Detect which cell encompasses the target text, then output its [X, Y] center coordinate. 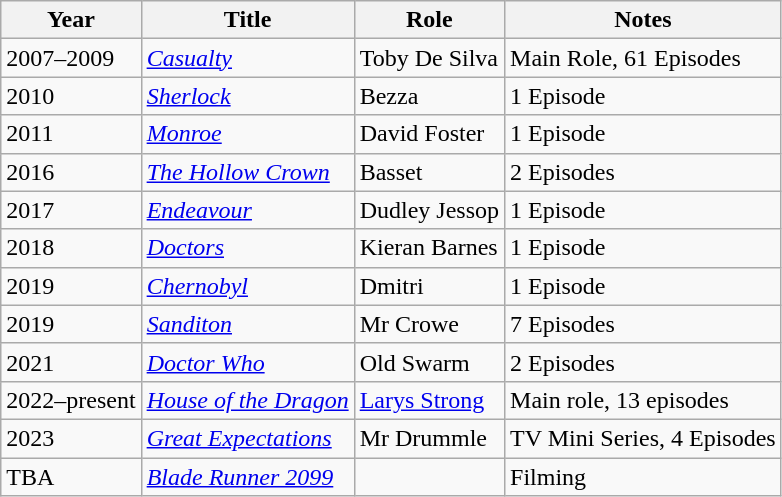
Title [248, 20]
Old Swarm [429, 362]
Sanditon [248, 324]
2022–present [71, 400]
The Hollow Crown [248, 172]
Doctor Who [248, 362]
Role [429, 20]
Toby De Silva [429, 58]
2017 [71, 210]
2023 [71, 438]
2018 [71, 248]
Chernobyl [248, 286]
Bezza [429, 96]
Dmitri [429, 286]
David Foster [429, 134]
Endeavour [248, 210]
House of the Dragon [248, 400]
Year [71, 20]
2021 [71, 362]
2016 [71, 172]
Doctors [248, 248]
2007–2009 [71, 58]
Monroe [248, 134]
Filming [644, 477]
Dudley Jessop [429, 210]
Mr Drummle [429, 438]
Kieran Barnes [429, 248]
Notes [644, 20]
Great Expectations [248, 438]
Main Role, 61 Episodes [644, 58]
Main role, 13 episodes [644, 400]
Larys Strong [429, 400]
2011 [71, 134]
Casualty [248, 58]
TV Mini Series, 4 Episodes [644, 438]
TBA [71, 477]
Sherlock [248, 96]
Mr Crowe [429, 324]
2010 [71, 96]
7 Episodes [644, 324]
Basset [429, 172]
Blade Runner 2099 [248, 477]
